Extract the (x, y) coordinate from the center of the cell holding the provided text.  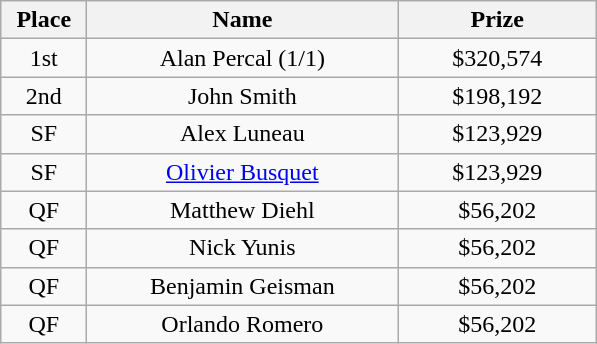
Alex Luneau (242, 134)
$320,574 (498, 58)
1st (44, 58)
Place (44, 20)
$198,192 (498, 96)
2nd (44, 96)
Nick Yunis (242, 248)
Olivier Busquet (242, 172)
Matthew Diehl (242, 210)
Benjamin Geisman (242, 286)
Alan Percal (1/1) (242, 58)
John Smith (242, 96)
Prize (498, 20)
Name (242, 20)
Orlando Romero (242, 324)
